Detect which cell encompasses the target text, then output its [x, y] center coordinate. 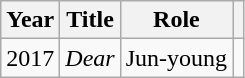
Title [90, 20]
Role [176, 20]
Jun-young [176, 58]
Dear [90, 58]
2017 [30, 58]
Year [30, 20]
